Extract the (x, y) coordinate from the center of the cell holding the provided text.  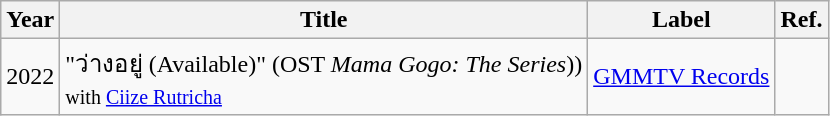
"ว่างอยู่ (Available)" (OST Mama Gogo: The Series))with Ciize Rutricha (324, 77)
Ref. (802, 20)
2022 (30, 77)
GMMTV Records (682, 77)
Label (682, 20)
Year (30, 20)
Title (324, 20)
